Detect which cell encompasses the target text, then output its [x, y] center coordinate. 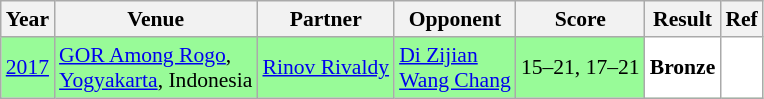
Ref [741, 19]
Opponent [455, 19]
Venue [156, 19]
Result [683, 19]
Bronze [683, 68]
Di Zijian Wang Chang [455, 68]
2017 [28, 68]
Partner [326, 19]
Rinov Rivaldy [326, 68]
GOR Among Rogo,Yogyakarta, Indonesia [156, 68]
15–21, 17–21 [580, 68]
Year [28, 19]
Score [580, 19]
